Provide the [x, y] coordinate of the cell's center where the given text is located.  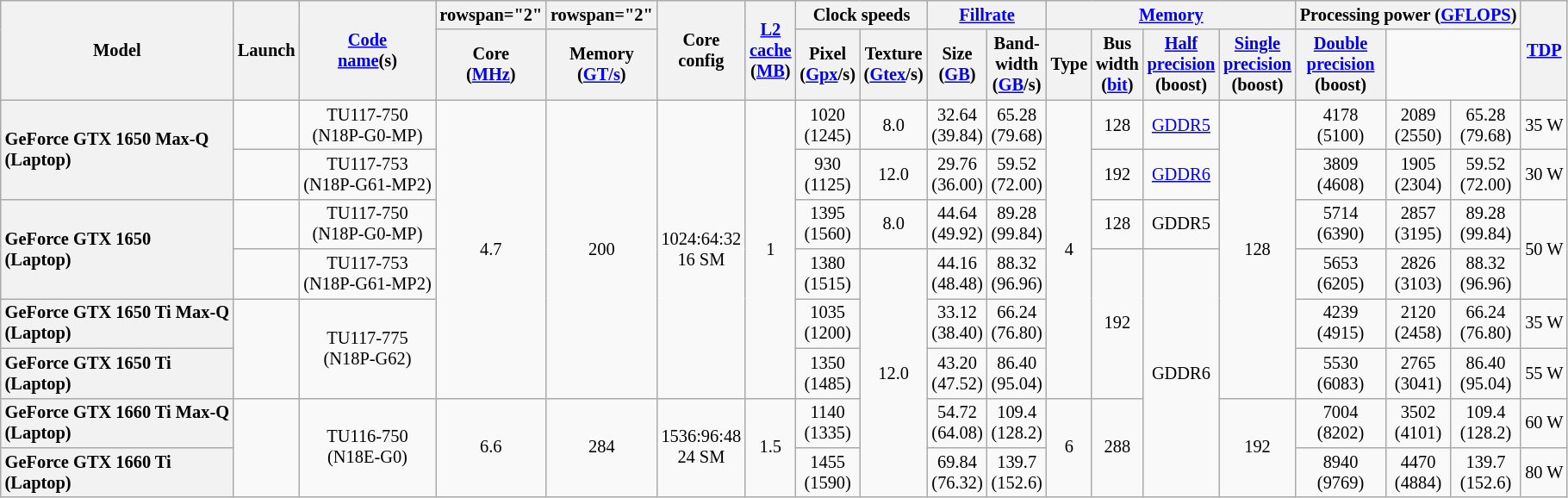
80 W [1544, 472]
29.76(36.00) [958, 174]
L2cache(MB) [770, 50]
Band-width(GB/s) [1017, 65]
Type [1069, 65]
GeForce GTX 1650(Laptop) [117, 248]
8940(9769) [1341, 472]
TDP [1544, 50]
GeForce GTX 1660 Ti Max-Q(Laptop) [117, 423]
Singleprecision(boost) [1258, 65]
1380(1515) [828, 274]
GeForce GTX 1650 Ti Max-Q(Laptop) [117, 323]
TU116-750(N18E-G0) [367, 448]
2765(3041) [1418, 373]
Memory [1172, 15]
1 [770, 249]
Model [117, 50]
44.64(49.92) [958, 224]
Doubleprecision(boost) [1341, 65]
Clock speeds [862, 15]
1140(1335) [828, 423]
5653(6205) [1341, 274]
2089(2550) [1418, 125]
55 W [1544, 373]
60 W [1544, 423]
1024:64:3216 SM [701, 249]
2857(3195) [1418, 224]
GeForce GTX 1660 Ti(Laptop) [117, 472]
6 [1069, 448]
5714(6390) [1341, 224]
1536:96:4824 SM [701, 448]
1455(1590) [828, 472]
Coreconfig [701, 50]
284 [601, 448]
Texture(Gtex/s) [894, 65]
1350(1485) [828, 373]
1020(1245) [828, 125]
1905(2304) [1418, 174]
930(1125) [828, 174]
7004(8202) [1341, 423]
Pixel(Gpx/s) [828, 65]
Launch [267, 50]
1.5 [770, 448]
Size(GB) [958, 65]
4239(4915) [1341, 323]
32.64(39.84) [958, 125]
200 [601, 249]
TU117-775(N18P-G62) [367, 348]
GeForce GTX 1650 Max-Q(Laptop) [117, 150]
Core(MHz) [491, 65]
1395(1560) [828, 224]
44.16(48.48) [958, 274]
43.20(47.52) [958, 373]
Memory(GT/s) [601, 65]
GeForce GTX 1650 Ti(Laptop) [117, 373]
Fillrate [987, 15]
Halfprecision(boost) [1182, 65]
4.7 [491, 249]
50 W [1544, 248]
3809(4608) [1341, 174]
2826(3103) [1418, 274]
Buswidth(bit) [1117, 65]
5530(6083) [1341, 373]
2120(2458) [1418, 323]
69.84(76.32) [958, 472]
Codename(s) [367, 50]
30 W [1544, 174]
3502(4101) [1418, 423]
288 [1117, 448]
4470(4884) [1418, 472]
6.6 [491, 448]
Processing power (GFLOPS) [1409, 15]
33.12(38.40) [958, 323]
54.72(64.08) [958, 423]
1035(1200) [828, 323]
4 [1069, 249]
4178(5100) [1341, 125]
